Determine the (x, y) coordinate at the center of the cell enclosing the given text.  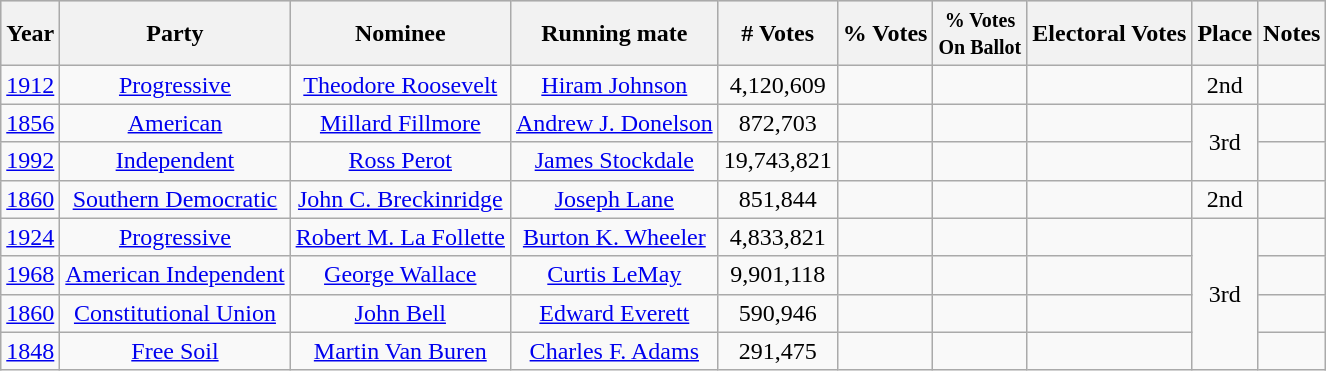
James Stockdale (614, 161)
1912 (30, 85)
Curtis LeMay (614, 275)
John C. Breckinridge (400, 199)
1924 (30, 237)
Hiram Johnson (614, 85)
Party (175, 34)
John Bell (400, 313)
Millard Fillmore (400, 123)
Year (30, 34)
Running mate (614, 34)
Notes (1292, 34)
Constitutional Union (175, 313)
# Votes (778, 34)
1968 (30, 275)
Nominee (400, 34)
590,946 (778, 313)
9,901,118 (778, 275)
Place (1225, 34)
Ross Perot (400, 161)
Theodore Roosevelt (400, 85)
American Independent (175, 275)
Free Soil (175, 351)
% VotesOn Ballot (980, 34)
Independent (175, 161)
Robert M. La Follette (400, 237)
Martin Van Buren (400, 351)
4,833,821 (778, 237)
Southern Democratic (175, 199)
1992 (30, 161)
851,844 (778, 199)
872,703 (778, 123)
George Wallace (400, 275)
1848 (30, 351)
% Votes (885, 34)
1856 (30, 123)
Burton K. Wheeler (614, 237)
Charles F. Adams (614, 351)
American (175, 123)
Edward Everett (614, 313)
291,475 (778, 351)
Joseph Lane (614, 199)
19,743,821 (778, 161)
Electoral Votes (1110, 34)
Andrew J. Donelson (614, 123)
4,120,609 (778, 85)
